Locate the cell with the specified text and output its (x, y) center coordinate. 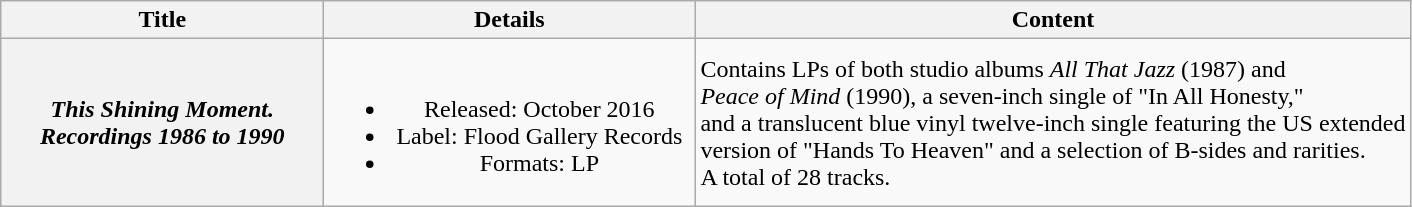
Title (162, 20)
Released: October 2016Label: Flood Gallery RecordsFormats: LP (510, 122)
This Shining Moment. Recordings 1986 to 1990 (162, 122)
Details (510, 20)
Content (1053, 20)
